Locate the cell with the specified text and output its (X, Y) center coordinate. 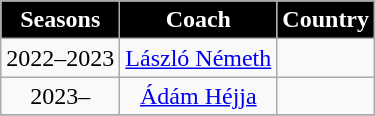
László Németh (198, 58)
Coach (198, 20)
2022–2023 (60, 58)
Seasons (60, 20)
2023– (60, 96)
Ádám Héjja (198, 96)
Country (326, 20)
